From the cell containing the given text, extract its center point as [x, y] coordinate. 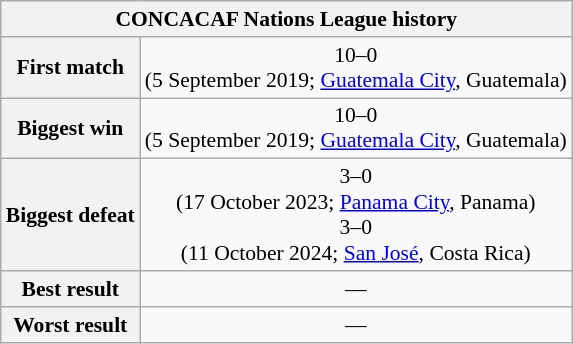
Worst result [70, 325]
CONCACAF Nations League history [286, 19]
Biggest defeat [70, 215]
Biggest win [70, 128]
3–0 (17 October 2023; Panama City, Panama) 3–0 (11 October 2024; San José, Costa Rica) [356, 215]
Best result [70, 289]
First match [70, 68]
